Extract the (X, Y) coordinate from the center of the cell holding the provided text.  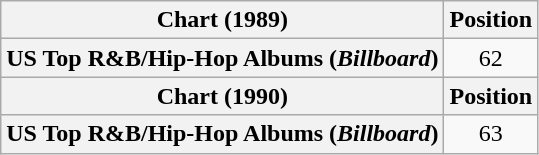
62 (491, 58)
63 (491, 134)
Chart (1989) (222, 20)
Chart (1990) (222, 96)
